Return (x, y) of the center of cell containing provided text 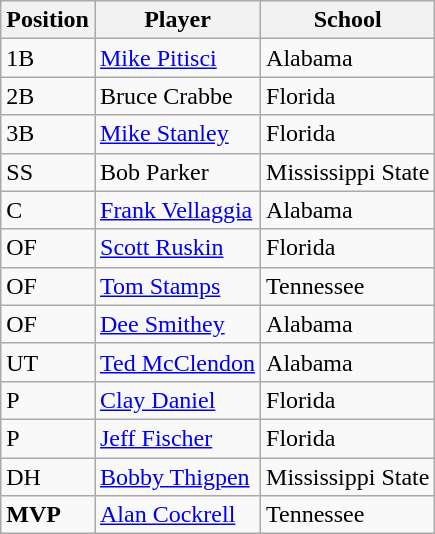
Bobby Thigpen (177, 477)
2B (48, 96)
MVP (48, 515)
3B (48, 134)
UT (48, 362)
Clay Daniel (177, 400)
Ted McClendon (177, 362)
Frank Vellaggia (177, 210)
C (48, 210)
1B (48, 58)
Dee Smithey (177, 324)
Tom Stamps (177, 286)
Position (48, 20)
DH (48, 477)
Alan Cockrell (177, 515)
Jeff Fischer (177, 438)
Scott Ruskin (177, 248)
Mike Stanley (177, 134)
Mike Pitisci (177, 58)
School (348, 20)
SS (48, 172)
Player (177, 20)
Bruce Crabbe (177, 96)
Bob Parker (177, 172)
